Pinpoint the cell where the given text exists, returning its (X, Y) midpoint coordinate. 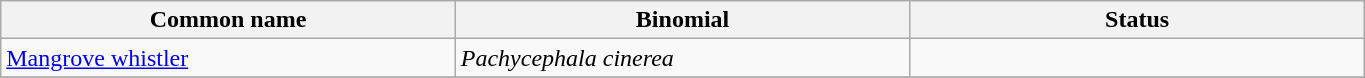
Common name (228, 20)
Status (1138, 20)
Binomial (682, 20)
Pachycephala cinerea (682, 58)
Mangrove whistler (228, 58)
